Scan for the cell matching the given text and deliver its (x, y) coordinate at center. 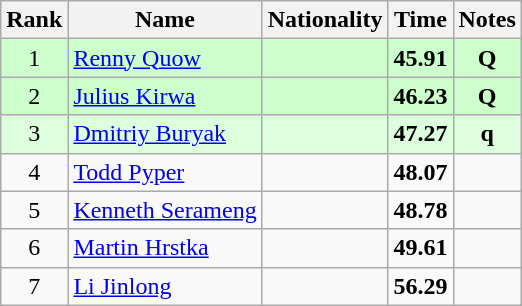
1 (34, 58)
Nationality (325, 20)
Todd Pyper (165, 172)
q (487, 134)
Li Jinlong (165, 286)
Dmitriy Buryak (165, 134)
7 (34, 286)
49.61 (420, 248)
Renny Quow (165, 58)
Rank (34, 20)
48.07 (420, 172)
Julius Kirwa (165, 96)
47.27 (420, 134)
46.23 (420, 96)
4 (34, 172)
Martin Hrstka (165, 248)
6 (34, 248)
3 (34, 134)
Kenneth Serameng (165, 210)
Name (165, 20)
48.78 (420, 210)
2 (34, 96)
45.91 (420, 58)
Notes (487, 20)
5 (34, 210)
56.29 (420, 286)
Time (420, 20)
